Return the (X, Y) coordinate for the center point of the cell that contains the specified text.  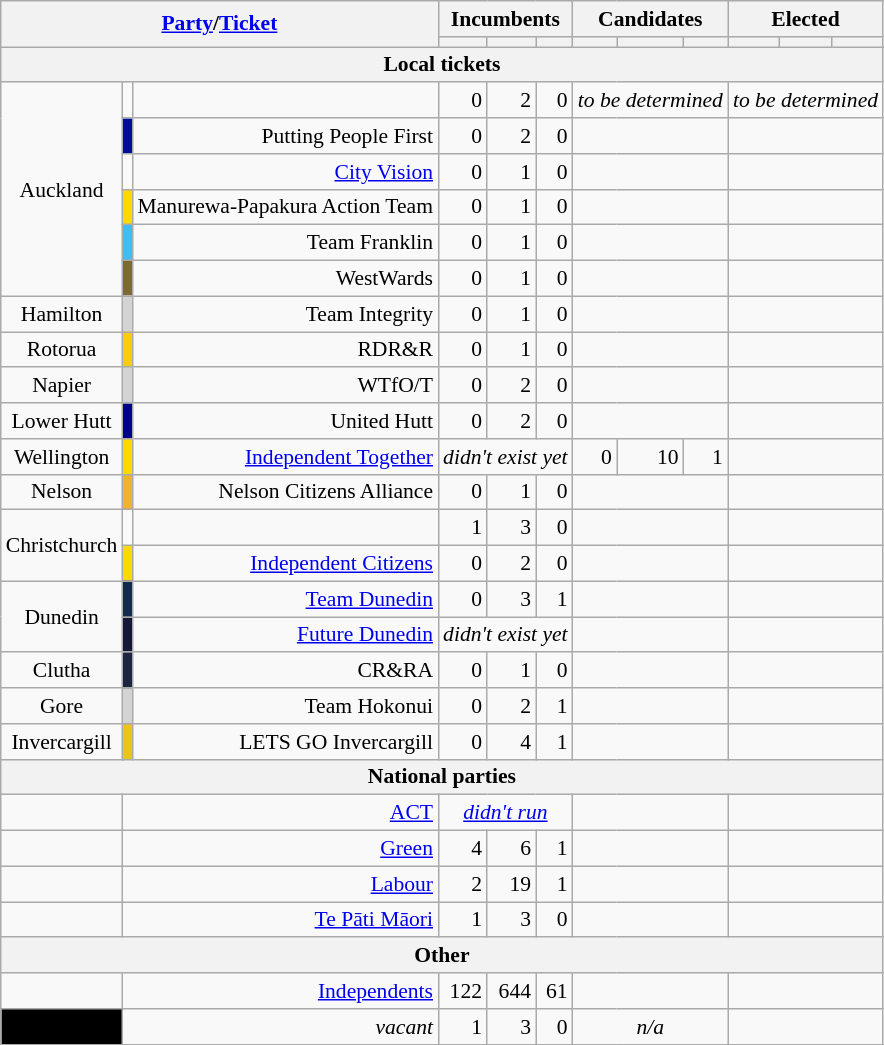
Christchurch (62, 546)
WestWards (286, 279)
Elected (806, 19)
City Vision (286, 172)
Team Dunedin (286, 599)
19 (512, 884)
Putting People First (286, 136)
Nelson Citizens Alliance (286, 492)
Labour (280, 884)
didn't run (506, 813)
Auckland (62, 190)
Nelson (62, 492)
644 (512, 991)
Napier (62, 386)
Hamilton (62, 314)
Wellington (62, 457)
Party/Ticket (220, 24)
Team Hokonui (286, 706)
United Hutt (286, 421)
Dunedin (62, 616)
Clutha (62, 671)
Lower Hutt (62, 421)
RDR&R (286, 350)
61 (554, 991)
Independent Citizens (286, 564)
Manurewa-Papakura Action Team (286, 207)
Independents (280, 991)
10 (650, 457)
Rotorua (62, 350)
Candidates (650, 19)
Future Dunedin (286, 635)
vacant (280, 1027)
Other (442, 956)
Team Franklin (286, 243)
Gore (62, 706)
Te Pāti Māori (280, 920)
ACT (280, 813)
Local tickets (442, 65)
Incumbents (506, 19)
Independent Together (286, 457)
Team Integrity (286, 314)
CR&RA (286, 671)
WTfO/T (286, 386)
National parties (442, 777)
Green (280, 849)
LETS GO Invercargill (286, 742)
122 (462, 991)
6 (512, 849)
Invercargill (62, 742)
n/a (650, 1027)
